Pinpoint the cell where the given text exists, returning its (X, Y) midpoint coordinate. 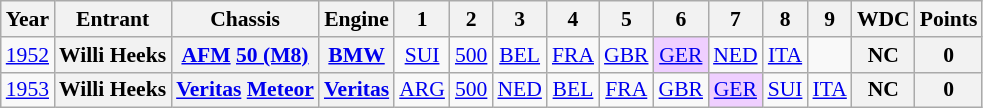
1952 (28, 55)
BMW (356, 55)
AFM 50 (M8) (245, 55)
8 (786, 19)
Veritas Meteor (245, 90)
7 (735, 19)
4 (573, 19)
1953 (28, 90)
Entrant (112, 19)
5 (626, 19)
ARG (422, 90)
2 (472, 19)
Year (28, 19)
Veritas (356, 90)
Engine (356, 19)
Points (949, 19)
3 (519, 19)
6 (682, 19)
Chassis (245, 19)
9 (829, 19)
1 (422, 19)
WDC (884, 19)
